Determine the [x, y] coordinate at the center of the cell enclosing the given text.  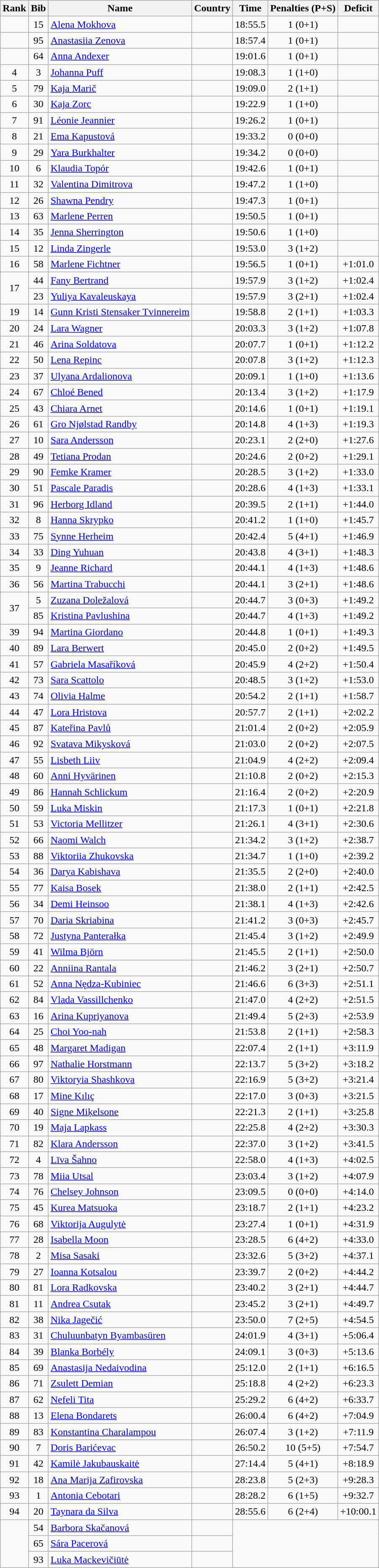
23:03.4 [251, 1176]
+1:07.8 [358, 328]
22:21.3 [251, 1112]
21:47.0 [251, 1000]
+2:07.5 [358, 744]
Wilma Björn [120, 952]
Klara Andersson [120, 1144]
Yuliya Kavaleuskaya [120, 296]
23:50.0 [251, 1320]
22:16.9 [251, 1080]
Nika Jagečić [120, 1320]
20:42.4 [251, 536]
23:39.7 [251, 1272]
20:45.9 [251, 664]
Jenna Sherrington [120, 232]
97 [39, 1064]
Femke Kramer [120, 472]
Lara Berwert [120, 648]
+1:33.0 [358, 472]
21:45.5 [251, 952]
Signe Miķelsone [120, 1112]
+1:53.0 [358, 680]
20:44.8 [251, 632]
+1:50.4 [358, 664]
+2:09.4 [358, 760]
+3:18.2 [358, 1064]
26:50.2 [251, 1447]
+7:04.9 [358, 1415]
+4:14.0 [358, 1192]
25:29.2 [251, 1400]
Ioanna Kotsalou [120, 1272]
22:13.7 [251, 1064]
+2:45.7 [358, 920]
+2:49.9 [358, 936]
+4:49.7 [358, 1304]
Martina Trabucchi [120, 584]
19:58.8 [251, 312]
Lisbeth Liiv [120, 760]
Taynara da Silva [120, 1512]
Penalties (P+S) [303, 8]
18:55.5 [251, 24]
+4:54.5 [358, 1320]
18:57.4 [251, 40]
26:07.4 [251, 1431]
+3:25.8 [358, 1112]
Alena Mokhova [120, 24]
+3:11.9 [358, 1048]
Country [212, 8]
21:46.2 [251, 968]
+1:49.3 [358, 632]
20:24.6 [251, 456]
+4:44.2 [358, 1272]
Antonia Cebotari [120, 1496]
22:25.8 [251, 1128]
22:58.0 [251, 1160]
+2:30.6 [358, 824]
20:45.0 [251, 648]
+1:58.7 [358, 696]
21:46.6 [251, 984]
+2:02.2 [358, 712]
+2:20.9 [358, 792]
+1:19.1 [358, 408]
+8:18.9 [358, 1463]
19:26.2 [251, 120]
+3:30.3 [358, 1128]
Martina Giordano [120, 632]
Margaret Madigan [120, 1048]
Luka Mackevičiūtė [120, 1560]
+2:21.8 [358, 808]
Lora Radkovska [120, 1288]
Kaja Zorc [120, 104]
20:39.5 [251, 504]
+2:51.5 [358, 1000]
20:07.7 [251, 344]
Arina Soldatova [120, 344]
Chelsey Johnson [120, 1192]
+2:39.2 [358, 856]
+5:13.6 [358, 1352]
Hannah Schlickum [120, 792]
23:45.2 [251, 1304]
Ana Marija Zafirovska [120, 1479]
20:28.5 [251, 472]
6 (1+5) [303, 1496]
6 (3+3) [303, 984]
Olivia Halme [120, 696]
21:26.1 [251, 824]
+1:46.9 [358, 536]
25:12.0 [251, 1368]
Darya Kabishava [120, 872]
20:28.6 [251, 488]
+1:01.0 [358, 264]
2 [39, 1256]
Anniina Rantala [120, 968]
Justyna Panterałka [120, 936]
Lora Hristova [120, 712]
+2:51.1 [358, 984]
Léonie Jeannier [120, 120]
Zsulett Demian [120, 1384]
18 [39, 1479]
19:09.0 [251, 88]
+3:21.4 [358, 1080]
+1:48.3 [358, 552]
+2:15.3 [358, 776]
Anni Hyvärinen [120, 776]
22:17.0 [251, 1096]
Kristina Pavlushina [120, 616]
38 [39, 1320]
22:37.0 [251, 1144]
Yara Burkhalter [120, 152]
Maja Lapkass [120, 1128]
27:14.4 [251, 1463]
Marlene Perren [120, 216]
Chiara Arnet [120, 408]
19:53.0 [251, 248]
Svatava Mikysková [120, 744]
Luka Miskin [120, 808]
Synne Herheim [120, 536]
+5:06.4 [358, 1336]
Vlada Vassillchenko [120, 1000]
Viktoriia Zhukovska [120, 856]
+9:28.3 [358, 1479]
Marlene Fichtner [120, 264]
Jeanne Richard [120, 568]
+3:21.5 [358, 1096]
Isabella Moon [120, 1240]
Johanna Puff [120, 72]
20:14.6 [251, 408]
3 [39, 72]
+6:16.5 [358, 1368]
Hanna Skrypko [120, 520]
28:55.6 [251, 1512]
23:09.5 [251, 1192]
+2:50.0 [358, 952]
Miia Utsal [120, 1176]
Zuzana Doležalová [120, 600]
20:23.1 [251, 440]
19:56.5 [251, 264]
6 (2+4) [303, 1512]
24:09.1 [251, 1352]
26:00.4 [251, 1415]
Tetiana Prodan [120, 456]
+10:00.1 [358, 1512]
+1:44.0 [358, 504]
Daria Skriabina [120, 920]
28:28.2 [251, 1496]
20:14.8 [251, 424]
+1:17.9 [358, 392]
Kaja Marič [120, 88]
Nathalie Horstmann [120, 1064]
+7:11.9 [358, 1431]
21:35.5 [251, 872]
Demi Heinsoo [120, 904]
Choi Yoo-nah [120, 1032]
Viktoryia Shashkova [120, 1080]
+6:23.3 [358, 1384]
Name [120, 8]
+4:37.1 [358, 1256]
+6:33.7 [358, 1400]
+4:31.9 [358, 1224]
22:07.4 [251, 1048]
21:01.4 [251, 728]
21:03.0 [251, 744]
+1:03.3 [358, 312]
+1:49.5 [358, 648]
+4:23.2 [358, 1208]
20:48.5 [251, 680]
19:22.9 [251, 104]
24:01.9 [251, 1336]
Nefeli Tita [120, 1400]
Lena Repinc [120, 360]
21:34.2 [251, 840]
Anastasija Nedaivodina [120, 1368]
Misa Sasaki [120, 1256]
Gro Njølstad Randby [120, 424]
Ulyana Ardalionova [120, 376]
21:04.9 [251, 760]
20:07.8 [251, 360]
19:47.3 [251, 200]
+1:19.3 [358, 424]
20:54.2 [251, 696]
+2:38.7 [358, 840]
Naomi Walch [120, 840]
1 [39, 1496]
21:38.0 [251, 888]
21:10.8 [251, 776]
+4:33.0 [358, 1240]
23:28.5 [251, 1240]
Herborg Idland [120, 504]
Sára Pacerová [120, 1544]
20:13.4 [251, 392]
Barbora Skačanová [120, 1528]
96 [39, 504]
20:03.3 [251, 328]
Valentina Dimitrova [120, 184]
Līva Šahno [120, 1160]
+3:41.5 [358, 1144]
19:50.5 [251, 216]
+2:50.7 [358, 968]
+4:07.9 [358, 1176]
Anastasiia Zenova [120, 40]
Konstantina Charalampou [120, 1431]
Anna Andexer [120, 56]
Kateřina Pavlů [120, 728]
Chuluunbatyn Byambasüren [120, 1336]
+1:45.7 [358, 520]
Linda Zingerle [120, 248]
+2:58.3 [358, 1032]
95 [39, 40]
21:34.7 [251, 856]
+1:27.6 [358, 440]
28:23.8 [251, 1479]
20:41.2 [251, 520]
19:50.6 [251, 232]
Andrea Csutak [120, 1304]
Bib [39, 8]
Fany Bertrand [120, 280]
19:34.2 [251, 152]
21:41.2 [251, 920]
+1:13.6 [358, 376]
+1:33.1 [358, 488]
+2:05.9 [358, 728]
Deficit [358, 8]
23:27.4 [251, 1224]
Shawna Pendry [120, 200]
19:01.6 [251, 56]
+2:40.0 [358, 872]
Kurea Matsuoka [120, 1208]
21:16.4 [251, 792]
+4:44.7 [358, 1288]
Sara Andersson [120, 440]
Elena Bondarets [120, 1415]
Ding Yuhuan [120, 552]
Ema Kapustová [120, 136]
Blanka Borbély [120, 1352]
7 (2+5) [303, 1320]
19:08.3 [251, 72]
Sara Scattolo [120, 680]
Gunn Kristi Stensaker Tvinnereim [120, 312]
Doris Barićevac [120, 1447]
Anna Nędza-Kubiniec [120, 984]
20:57.7 [251, 712]
Time [251, 8]
23:18.7 [251, 1208]
19:42.6 [251, 168]
10 (5+5) [303, 1447]
19:33.2 [251, 136]
+4:02.5 [358, 1160]
21:38.1 [251, 904]
+1:12.2 [358, 344]
21:45.4 [251, 936]
Victoria Mellitzer [120, 824]
23:32.6 [251, 1256]
+1:29.1 [358, 456]
Kaisa Bosek [120, 888]
+2:42.6 [358, 904]
25:18.8 [251, 1384]
21:17.3 [251, 808]
19:47.2 [251, 184]
+9:32.7 [358, 1496]
Rank [14, 8]
Gabriela Masaříková [120, 664]
+1:12.3 [358, 360]
Viktorija Augulytė [120, 1224]
Pascale Paradis [120, 488]
+2:53.9 [358, 1016]
Mine Kılıç [120, 1096]
21:53.8 [251, 1032]
Kamilė Jakubauskaitė [120, 1463]
Arina Kupriyanova [120, 1016]
+7:54.7 [358, 1447]
20:43.8 [251, 552]
Klaudia Topór [120, 168]
Lara Wagner [120, 328]
23:40.2 [251, 1288]
Chloé Bened [120, 392]
20:09.1 [251, 376]
21:49.4 [251, 1016]
+2:42.5 [358, 888]
